Provide the [x, y] coordinate of the cell's center where the given text is located.  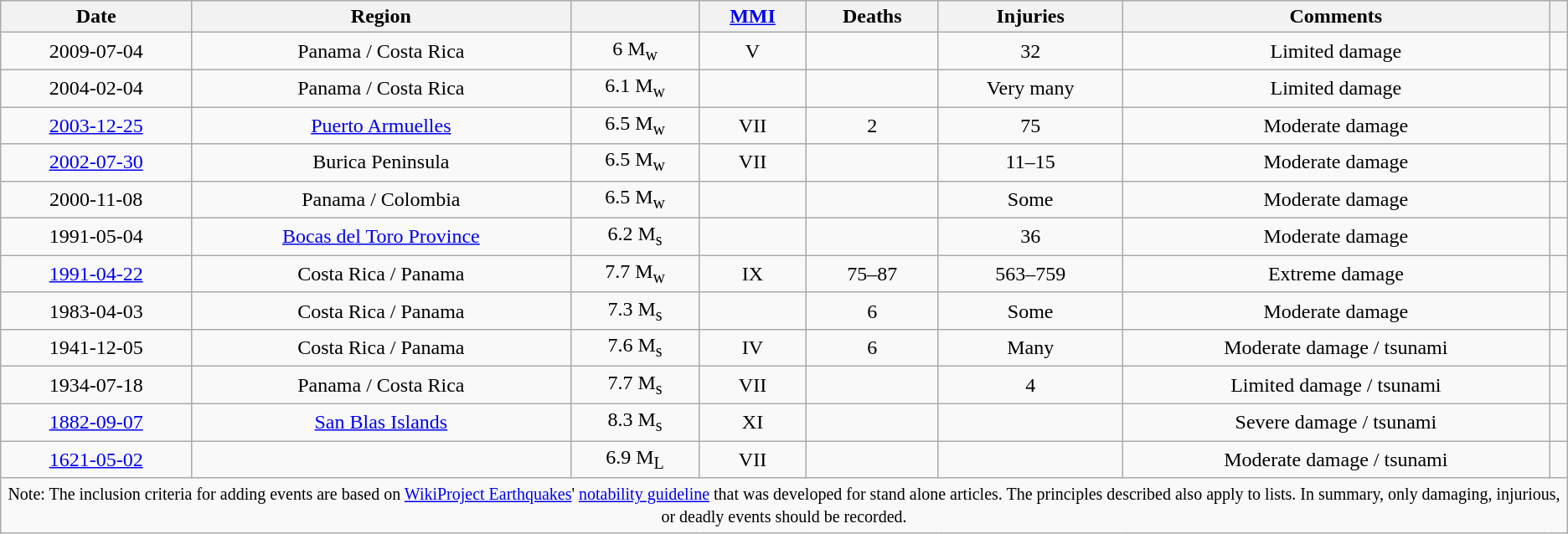
1991-05-04 [96, 237]
Extreme damage [1336, 274]
V [752, 51]
Comments [1336, 17]
1934-07-18 [96, 385]
2003-12-25 [96, 126]
2002-07-30 [96, 162]
Bocas del Toro Province [382, 237]
7.6 Ms [635, 348]
75 [1030, 126]
Very many [1030, 88]
4 [1030, 385]
1941-12-05 [96, 348]
6 Mw [635, 51]
6.1 Mw [635, 88]
Many [1030, 348]
36 [1030, 237]
6.9 ML [635, 460]
Deaths [872, 17]
32 [1030, 51]
2000-11-08 [96, 199]
Severe damage / tsunami [1336, 422]
IX [752, 274]
7.7 Mw [635, 274]
75–87 [872, 274]
2009-07-04 [96, 51]
Burica Peninsula [382, 162]
1882-09-07 [96, 422]
Panama / Colombia [382, 199]
Region [382, 17]
2 [872, 126]
Injuries [1030, 17]
Date [96, 17]
6.2 Ms [635, 237]
7.3 Ms [635, 311]
Puerto Armuelles [382, 126]
563–759 [1030, 274]
MMI [752, 17]
1621-05-02 [96, 460]
Limited damage / tsunami [1336, 385]
7.7 Ms [635, 385]
1983-04-03 [96, 311]
San Blas Islands [382, 422]
2004-02-04 [96, 88]
1991-04-22 [96, 274]
11–15 [1030, 162]
XI [752, 422]
8.3 Ms [635, 422]
IV [752, 348]
